Return the (x, y) coordinate for the center point of the cell that contains the specified text.  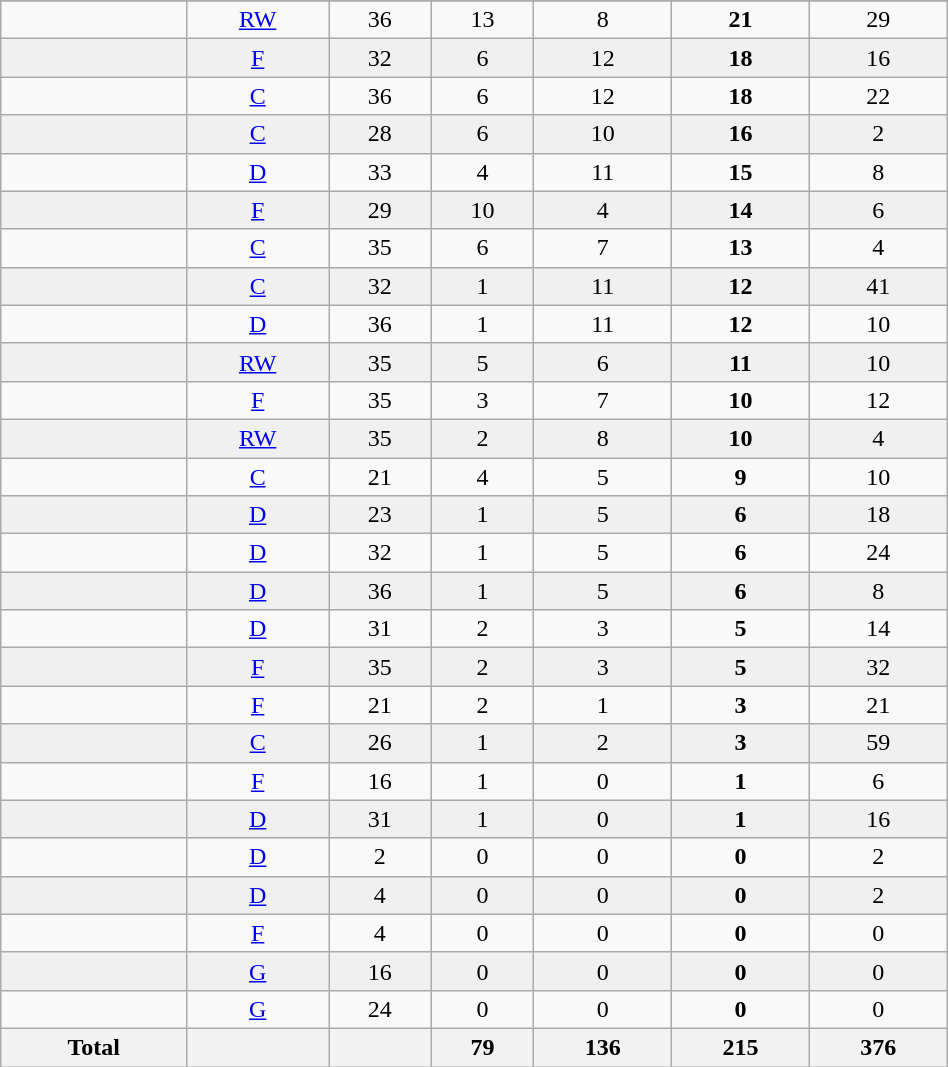
215 (741, 1047)
136 (603, 1047)
22 (878, 96)
9 (741, 477)
59 (878, 743)
28 (380, 134)
376 (878, 1047)
33 (380, 172)
26 (380, 743)
41 (878, 286)
15 (741, 172)
Total (94, 1047)
79 (482, 1047)
23 (380, 515)
